Return the (X, Y) coordinate for the center point of the cell that contains the specified text.  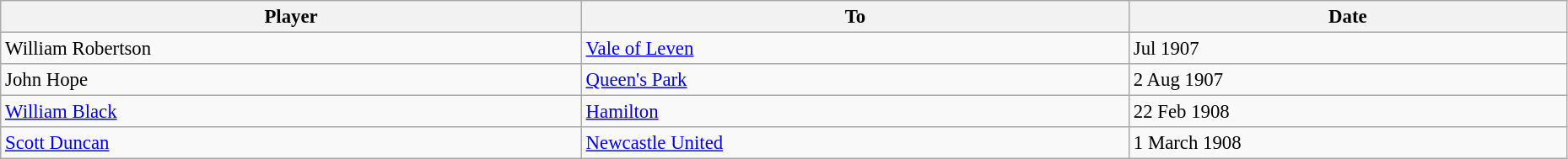
William Robertson (292, 49)
Date (1348, 17)
2 Aug 1907 (1348, 80)
1 March 1908 (1348, 143)
Hamilton (855, 112)
William Black (292, 112)
Newcastle United (855, 143)
Queen's Park (855, 80)
Player (292, 17)
Jul 1907 (1348, 49)
Vale of Leven (855, 49)
John Hope (292, 80)
To (855, 17)
Scott Duncan (292, 143)
22 Feb 1908 (1348, 112)
